Find where the given text appears and provide that cell's center as (X, Y) coordinate. 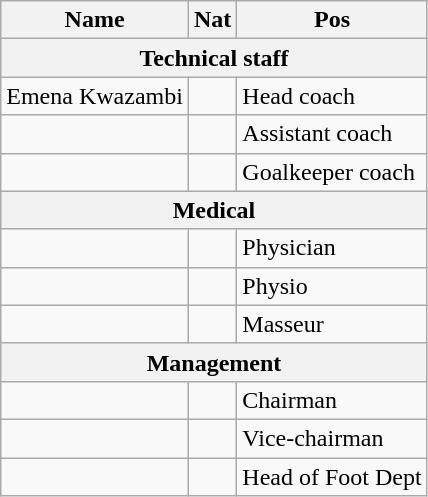
Nat (212, 20)
Technical staff (214, 58)
Vice-chairman (332, 438)
Pos (332, 20)
Goalkeeper coach (332, 172)
Physio (332, 286)
Head coach (332, 96)
Masseur (332, 324)
Name (95, 20)
Chairman (332, 400)
Medical (214, 210)
Management (214, 362)
Assistant coach (332, 134)
Physician (332, 248)
Head of Foot Dept (332, 477)
Emena Kwazambi (95, 96)
